Find where the given text appears and provide that cell's center as (x, y) coordinate. 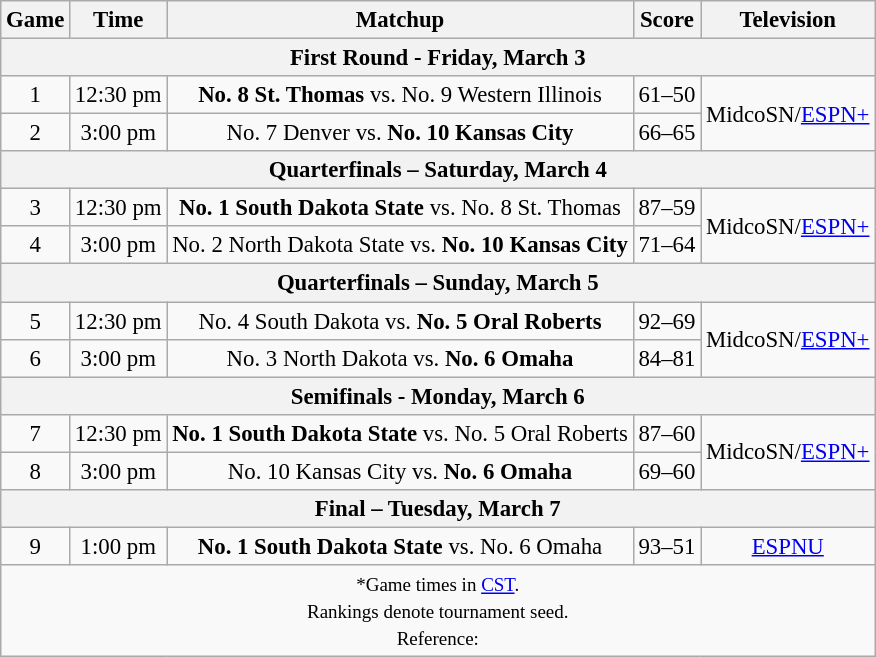
87–60 (667, 433)
84–81 (667, 358)
Television (788, 20)
8 (36, 471)
71–64 (667, 245)
Score (667, 20)
69–60 (667, 471)
No. 4 South Dakota vs. No. 5 Oral Roberts (400, 321)
Time (118, 20)
No. 10 Kansas City vs. No. 6 Omaha (400, 471)
1:00 pm (118, 546)
61–50 (667, 95)
ESPNU (788, 546)
Quarterfinals – Sunday, March 5 (438, 283)
6 (36, 358)
Quarterfinals – Saturday, March 4 (438, 170)
No. 1 South Dakota State vs. No. 5 Oral Roberts (400, 433)
No. 1 South Dakota State vs. No. 8 St. Thomas (400, 208)
1 (36, 95)
3 (36, 208)
93–51 (667, 546)
No. 2 North Dakota State vs. No. 10 Kansas City (400, 245)
2 (36, 133)
92–69 (667, 321)
Final – Tuesday, March 7 (438, 509)
No. 8 St. Thomas vs. No. 9 Western Illinois (400, 95)
Semifinals - Monday, March 6 (438, 396)
*Game times in CST. Rankings denote tournament seed.Reference: (438, 611)
5 (36, 321)
No. 1 South Dakota State vs. No. 6 Omaha (400, 546)
No. 7 Denver vs. No. 10 Kansas City (400, 133)
Matchup (400, 20)
66–65 (667, 133)
7 (36, 433)
87–59 (667, 208)
4 (36, 245)
First Round - Friday, March 3 (438, 58)
9 (36, 546)
Game (36, 20)
No. 3 North Dakota vs. No. 6 Omaha (400, 358)
